Return [x, y] of the center of cell containing provided text 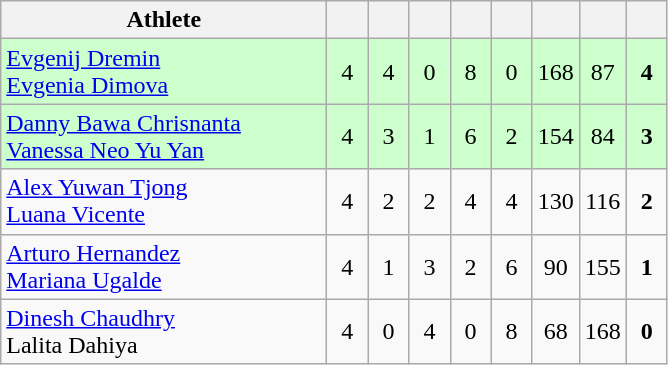
84 [602, 136]
87 [602, 72]
Dinesh Chaudhry Lalita Dahiya [164, 332]
68 [556, 332]
90 [556, 266]
155 [602, 266]
Evgenij Dremin Evgenia Dimova [164, 72]
154 [556, 136]
116 [602, 202]
130 [556, 202]
Danny Bawa Chrisnanta Vanessa Neo Yu Yan [164, 136]
Arturo Hernandez Mariana Ugalde [164, 266]
Athlete [164, 20]
Alex Yuwan Tjong Luana Vicente [164, 202]
